Find where the given text appears and provide that cell's center as [X, Y] coordinate. 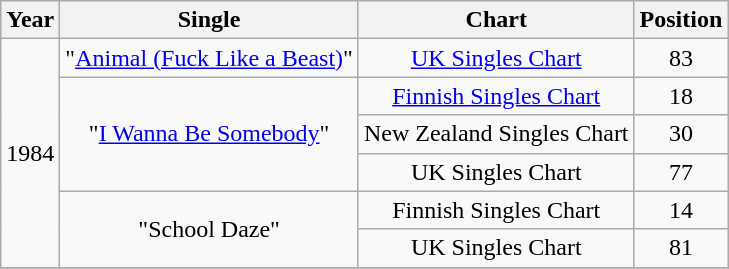
14 [681, 210]
18 [681, 96]
77 [681, 172]
Single [210, 20]
Year [30, 20]
30 [681, 134]
New Zealand Singles Chart [496, 134]
"I Wanna Be Somebody" [210, 134]
"Animal (Fuck Like a Beast)" [210, 58]
"School Daze" [210, 229]
Position [681, 20]
83 [681, 58]
1984 [30, 153]
81 [681, 248]
Chart [496, 20]
